Scan for the cell matching the given text and deliver its [x, y] coordinate at center. 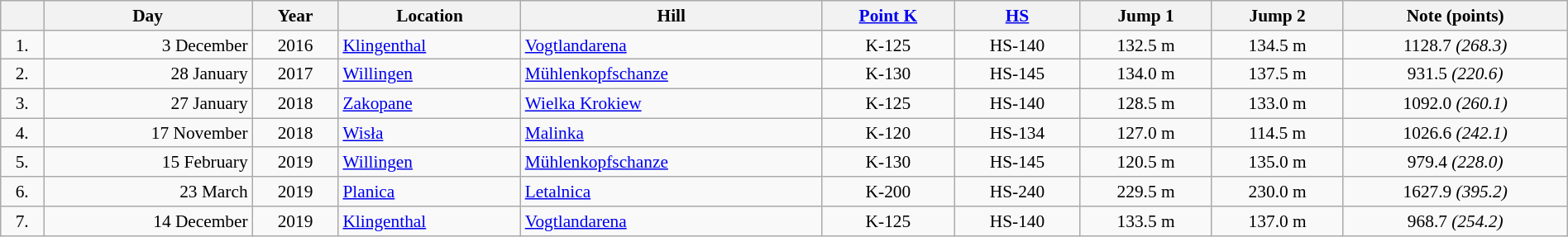
HS-240 [1017, 192]
1026.6 (242.1) [1456, 133]
979.4 (228.0) [1456, 163]
27 January [148, 104]
Jump 2 [1277, 16]
3. [22, 104]
28 January [148, 74]
135.0 m [1277, 163]
127.0 m [1146, 133]
Day [148, 16]
1092.0 (260.1) [1456, 104]
15 February [148, 163]
128.5 m [1146, 104]
2016 [296, 45]
23 March [148, 192]
Wielka Krokiew [672, 104]
1128.7 (268.3) [1456, 45]
Letalnica [672, 192]
2. [22, 74]
Planica [429, 192]
6. [22, 192]
120.5 m [1146, 163]
K-120 [888, 133]
2017 [296, 74]
7. [22, 221]
229.5 m [1146, 192]
134.5 m [1277, 45]
Point K [888, 16]
931.5 (220.6) [1456, 74]
HS [1017, 16]
14 December [148, 221]
968.7 (254.2) [1456, 221]
Hill [672, 16]
Jump 1 [1146, 16]
230.0 m [1277, 192]
5. [22, 163]
134.0 m [1146, 74]
17 November [148, 133]
Year [296, 16]
HS-134 [1017, 133]
137.0 m [1277, 221]
Zakopane [429, 104]
K-200 [888, 192]
137.5 m [1277, 74]
114.5 m [1277, 133]
1627.9 (395.2) [1456, 192]
3 December [148, 45]
132.5 m [1146, 45]
1. [22, 45]
Wisła [429, 133]
Malinka [672, 133]
133.5 m [1146, 221]
4. [22, 133]
133.0 m [1277, 104]
Note (points) [1456, 16]
Location [429, 16]
